Locate the cell with the specified text and output its [x, y] center coordinate. 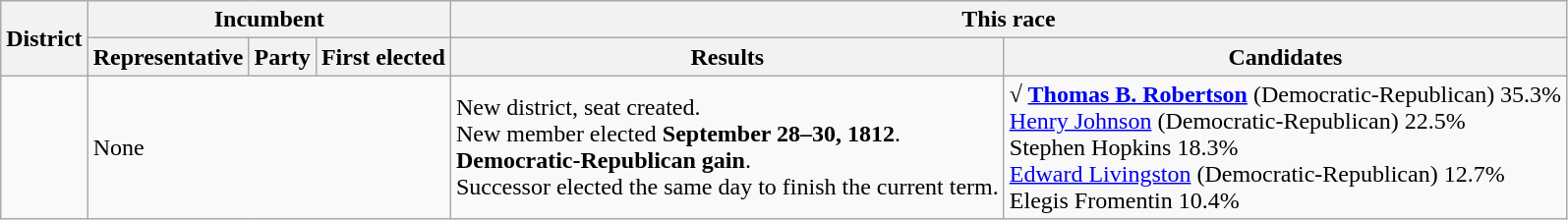
None [269, 147]
This race [1009, 20]
District [44, 38]
Party [282, 57]
Incumbent [269, 20]
First elected [383, 57]
Candidates [1285, 57]
Results [727, 57]
Representative [168, 57]
